Locate the cell with the specified text and output its (x, y) center coordinate. 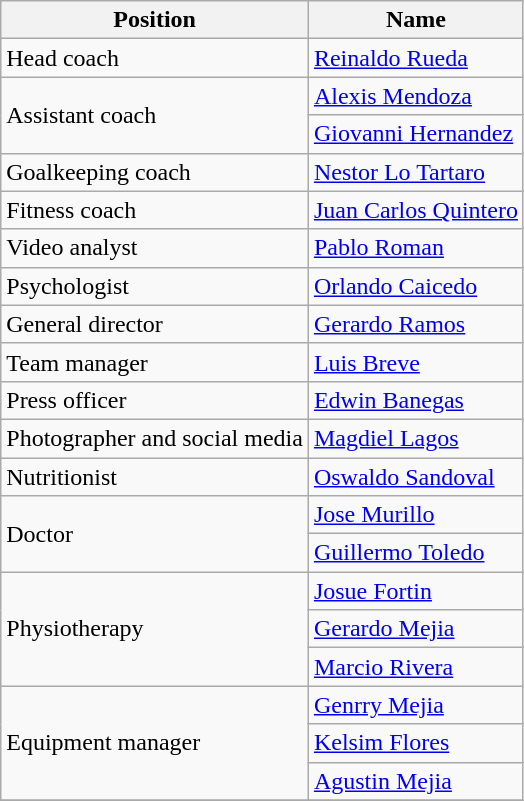
Goalkeeping coach (155, 172)
Photographer and social media (155, 438)
Nutritionist (155, 477)
Head coach (155, 58)
Magdiel Lagos (416, 438)
Giovanni Hernandez (416, 134)
Alexis Mendoza (416, 96)
Name (416, 20)
Assistant coach (155, 115)
Pablo Roman (416, 248)
Equipment manager (155, 743)
General director (155, 324)
Oswaldo Sandoval (416, 477)
Edwin Banegas (416, 400)
Press officer (155, 400)
Marcio Rivera (416, 667)
Fitness coach (155, 210)
Josue Fortin (416, 591)
Agustin Mejia (416, 781)
Reinaldo Rueda (416, 58)
Psychologist (155, 286)
Jose Murillo (416, 515)
Genrry Mejia (416, 705)
Guillermo Toledo (416, 553)
Nestor Lo Tartaro (416, 172)
Doctor (155, 534)
Physiotherapy (155, 629)
Kelsim Flores (416, 743)
Luis Breve (416, 362)
Gerardo Ramos (416, 324)
Juan Carlos Quintero (416, 210)
Position (155, 20)
Video analyst (155, 248)
Gerardo Mejia (416, 629)
Orlando Caicedo (416, 286)
Team manager (155, 362)
